Identify which cell holds the provided text, then report its [X, Y] central coordinate. 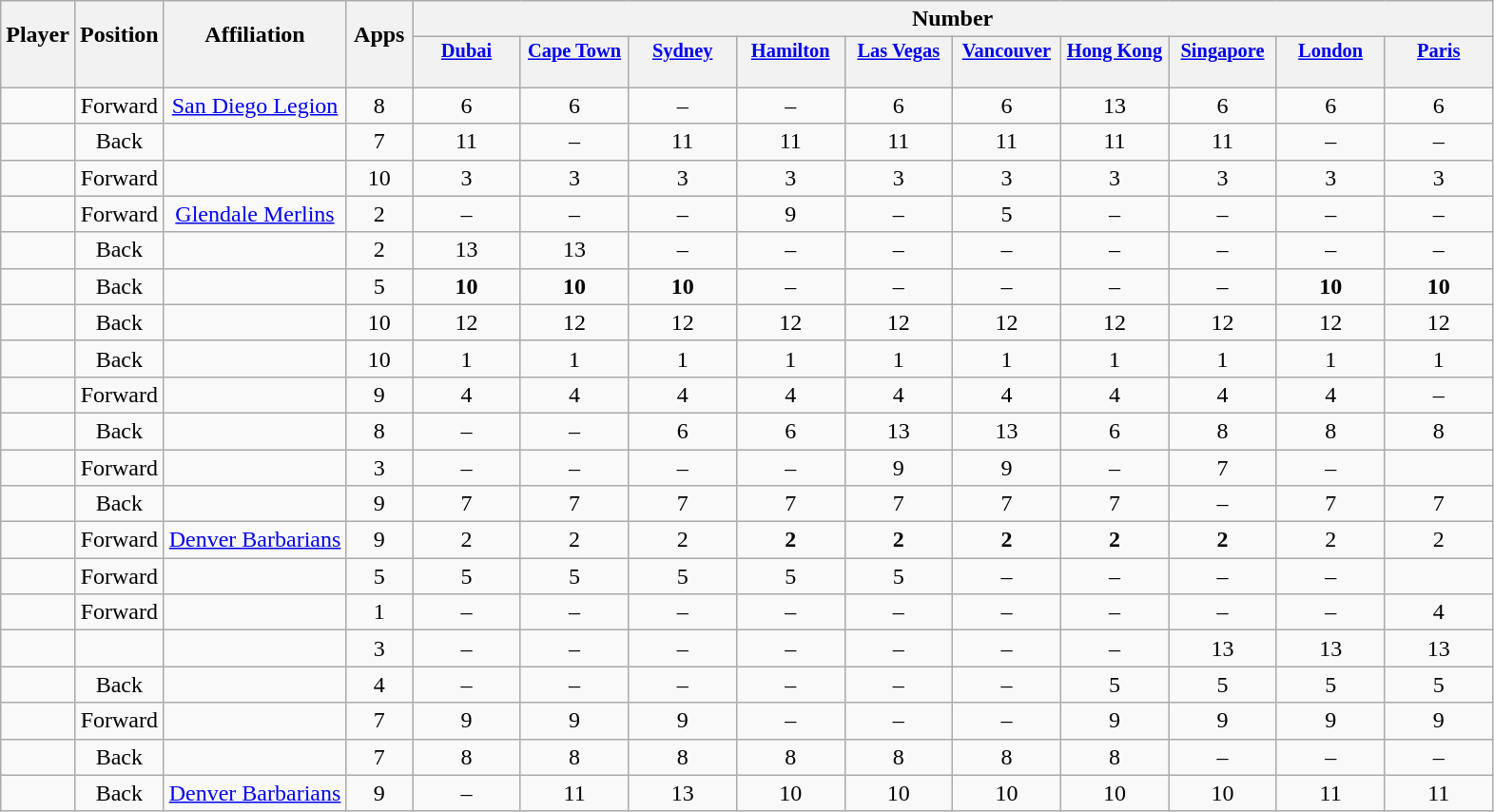
Hong Kong [1115, 51]
Position [119, 34]
Glendale Merlins [255, 214]
London [1330, 51]
Player [38, 34]
Hamilton [790, 51]
Singapore [1223, 51]
Affiliation [255, 34]
Paris [1439, 51]
Las Vegas [899, 51]
Dubai [467, 51]
Apps [379, 34]
Cape Town [574, 51]
Vancouver [1007, 51]
Number [953, 19]
San Diego Legion [255, 106]
Sydney [683, 51]
